Scan for the cell matching the given text and deliver its [X, Y] coordinate at center. 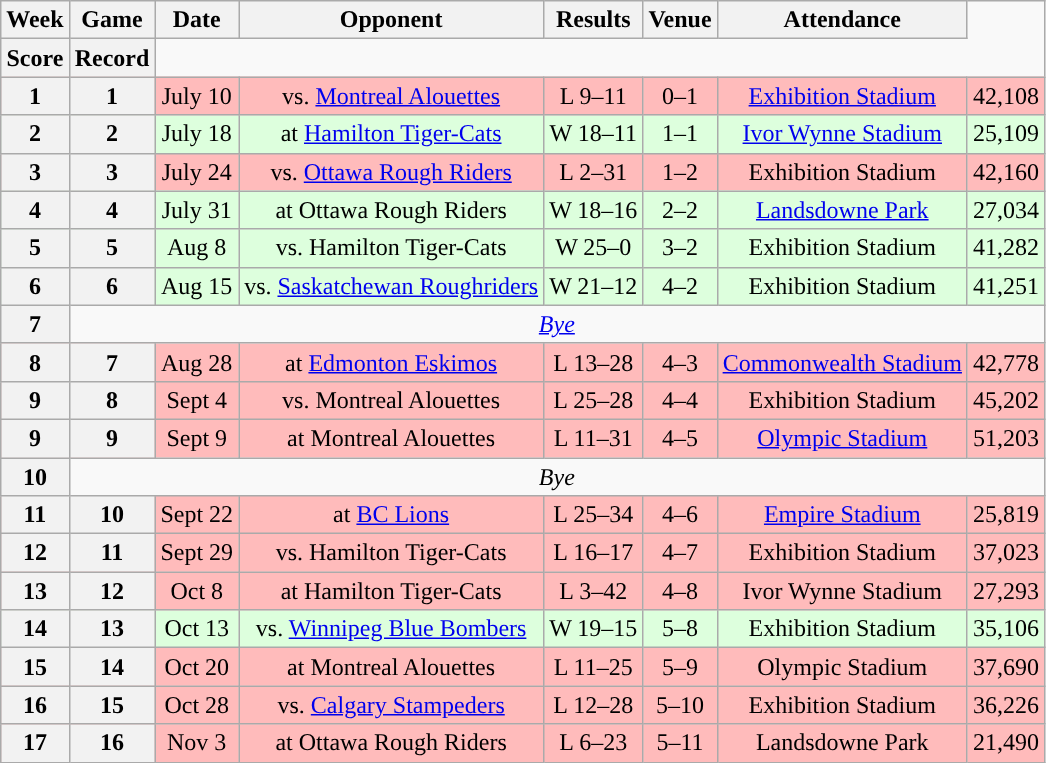
W 18–11 [594, 134]
W 18–16 [594, 210]
41,251 [1006, 286]
5–10 [680, 705]
W 19–15 [594, 629]
Results [594, 20]
Opponent [392, 20]
L 11–25 [594, 667]
41,282 [1006, 248]
July 10 [197, 96]
L 2–31 [594, 172]
4–2 [680, 286]
L 11–31 [594, 438]
Sept 22 [197, 515]
vs. Saskatchewan Roughriders [392, 286]
W 25–0 [594, 248]
July 24 [197, 172]
L 25–28 [594, 400]
25,109 [1006, 134]
L 13–28 [594, 362]
L 3–42 [594, 591]
Week [35, 20]
L 12–28 [594, 705]
35,106 [1006, 629]
Sept 29 [197, 553]
L 25–34 [594, 515]
L 6–23 [594, 743]
1–2 [680, 172]
Record [112, 58]
4–6 [680, 515]
21,490 [1006, 743]
Venue [680, 20]
1–1 [680, 134]
36,226 [1006, 705]
July 18 [197, 134]
Commonwealth Stadium [842, 362]
L 9–11 [594, 96]
Score [35, 58]
Sept 4 [197, 400]
L 16–17 [594, 553]
42,778 [1006, 362]
25,819 [1006, 515]
vs. Ottawa Rough Riders [392, 172]
0–1 [680, 96]
4–3 [680, 362]
5–8 [680, 629]
at BC Lions [392, 515]
July 31 [197, 210]
Aug 8 [197, 248]
42,160 [1006, 172]
27,034 [1006, 210]
Empire Stadium [842, 515]
Oct 8 [197, 591]
42,108 [1006, 96]
51,203 [1006, 438]
at Edmonton Eskimos [392, 362]
Game [112, 20]
Aug 28 [197, 362]
vs. Calgary Stampeders [392, 705]
W 21–12 [594, 286]
2–2 [680, 210]
17 [35, 743]
Nov 3 [197, 743]
45,202 [1006, 400]
Aug 15 [197, 286]
3–2 [680, 248]
5–11 [680, 743]
27,293 [1006, 591]
5–9 [680, 667]
4–4 [680, 400]
vs. Winnipeg Blue Bombers [392, 629]
4–5 [680, 438]
Oct 13 [197, 629]
4–8 [680, 591]
4–7 [680, 553]
Attendance [842, 20]
Sept 9 [197, 438]
37,023 [1006, 553]
37,690 [1006, 667]
Date [197, 20]
Oct 28 [197, 705]
Oct 20 [197, 667]
